Detect which cell encompasses the target text, then output its [X, Y] center coordinate. 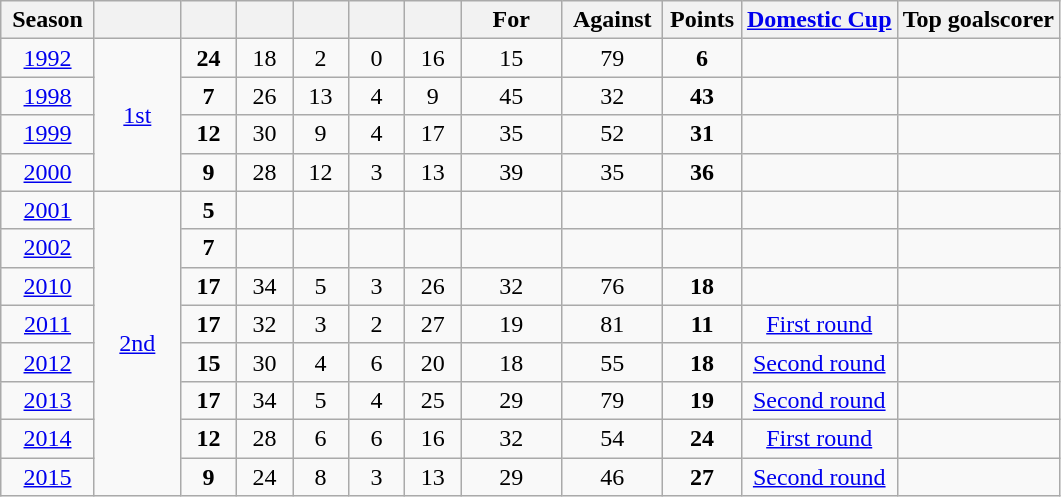
Against [612, 20]
39 [512, 172]
1999 [48, 134]
Domestic Cup [819, 20]
36 [702, 172]
2nd [137, 343]
1st [137, 115]
2012 [48, 362]
2015 [48, 477]
54 [612, 438]
20 [433, 362]
2001 [48, 210]
31 [702, 134]
25 [433, 400]
Points [702, 20]
76 [612, 286]
43 [702, 96]
Season [48, 20]
81 [612, 324]
2000 [48, 172]
1998 [48, 96]
2013 [48, 400]
45 [512, 96]
2002 [48, 248]
Top goalscorer [978, 20]
2014 [48, 438]
2010 [48, 286]
11 [702, 324]
0 [377, 58]
1992 [48, 58]
8 [320, 477]
52 [612, 134]
55 [612, 362]
For [512, 20]
46 [612, 477]
2011 [48, 324]
